For the text-containing cell, return its midpoint in (X, Y) coordinate format. 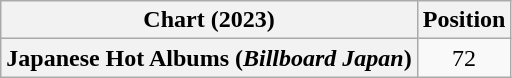
Japanese Hot Albums (Billboard Japan) (209, 58)
Position (464, 20)
Chart (2023) (209, 20)
72 (464, 58)
